Determine the (X, Y) coordinate at the center of the cell enclosing the given text.  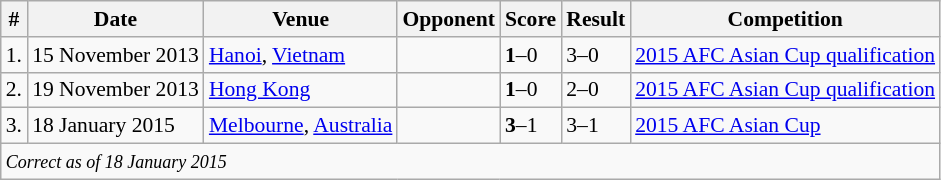
Hong Kong (301, 90)
Result (596, 19)
Opponent (448, 19)
Venue (301, 19)
3. (14, 126)
# (14, 19)
3–0 (596, 55)
Correct as of 18 January 2015 (470, 162)
2015 AFC Asian Cup (785, 126)
Date (116, 19)
2. (14, 90)
2–0 (596, 90)
Melbourne, Australia (301, 126)
Competition (785, 19)
15 November 2013 (116, 55)
Hanoi, Vietnam (301, 55)
Score (530, 19)
1. (14, 55)
18 January 2015 (116, 126)
19 November 2013 (116, 90)
